Locate the cell with the specified text and output its (x, y) center coordinate. 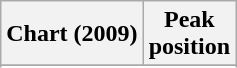
Chart (2009) (72, 34)
Peakposition (189, 34)
